Search for the cell housing the specified text and yield its [x, y] center coordinate. 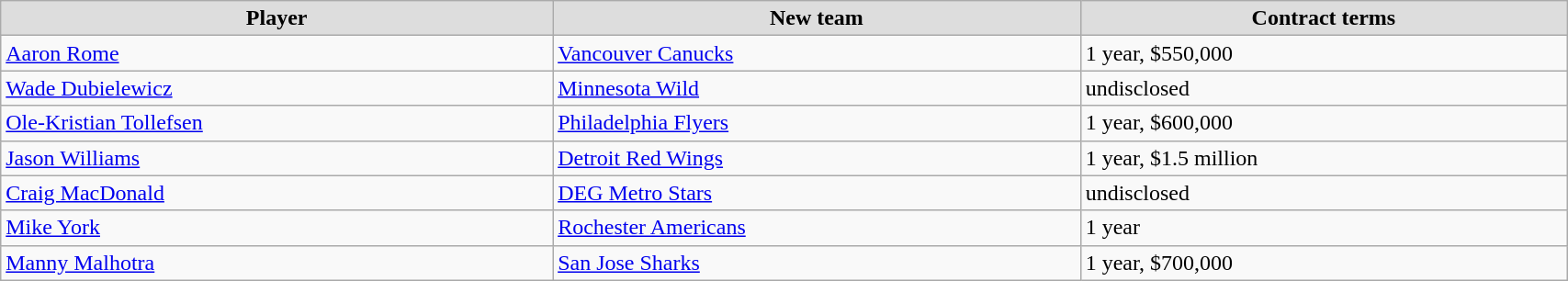
1 year, $1.5 million [1324, 158]
Philadelphia Flyers [818, 123]
Aaron Rome [277, 53]
Player [277, 18]
Rochester Americans [818, 228]
New team [818, 18]
Detroit Red Wings [818, 158]
Contract terms [1324, 18]
Minnesota Wild [818, 88]
Vancouver Canucks [818, 53]
1 year [1324, 228]
DEG Metro Stars [818, 193]
Mike York [277, 228]
1 year, $600,000 [1324, 123]
1 year, $700,000 [1324, 263]
Craig MacDonald [277, 193]
Wade Dubielewicz [277, 88]
Jason Williams [277, 158]
San Jose Sharks [818, 263]
Ole-Kristian Tollefsen [277, 123]
1 year, $550,000 [1324, 53]
Manny Malhotra [277, 263]
